Provide the (x, y) coordinate of the cell's center where the given text is located.  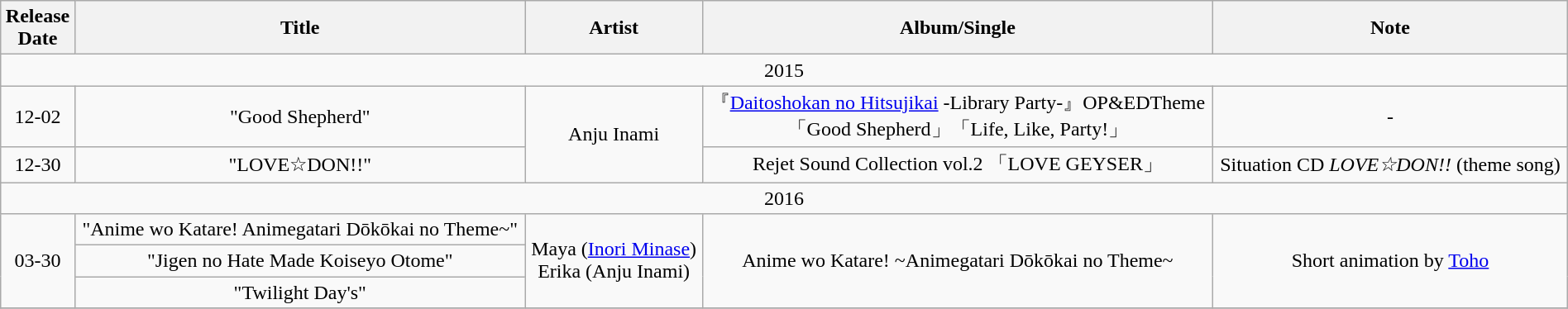
Anime wo Katare! ~Animegatari Dōkōkai no Theme~ (958, 261)
Artist (614, 28)
2016 (784, 197)
ReleaseDate (38, 28)
"LOVE☆DON!!" (299, 165)
『Daitoshokan no Hitsujikai -Library Party-』OP&EDTheme「Good Shepherd」「Life, Like, Party!」 (958, 116)
"Anime wo Katare! Animegatari Dōkōkai no Theme~" (299, 230)
12-30 (38, 165)
"Jigen no Hate Made Koiseyo Otome" (299, 261)
Note (1390, 28)
Short animation by Toho (1390, 261)
03-30 (38, 261)
- (1390, 116)
"Twilight Day's" (299, 292)
Anju Inami (614, 134)
Album/Single (958, 28)
Rejet Sound Collection vol.2 「LOVE GEYSER」 (958, 165)
Title (299, 28)
2015 (784, 70)
Situation CD LOVE☆DON!! (theme song) (1390, 165)
"Good Shepherd" (299, 116)
Maya (Inori Minase)Erika (Anju Inami) (614, 261)
12-02 (38, 116)
